Pinpoint the cell where the given text exists, returning its [X, Y] midpoint coordinate. 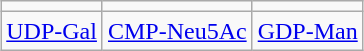
CMP-Neu5Ac [177, 31]
UDP-Gal [52, 31]
GDP-Man [308, 31]
